Find where the given text appears and provide that cell's center as [X, Y] coordinate. 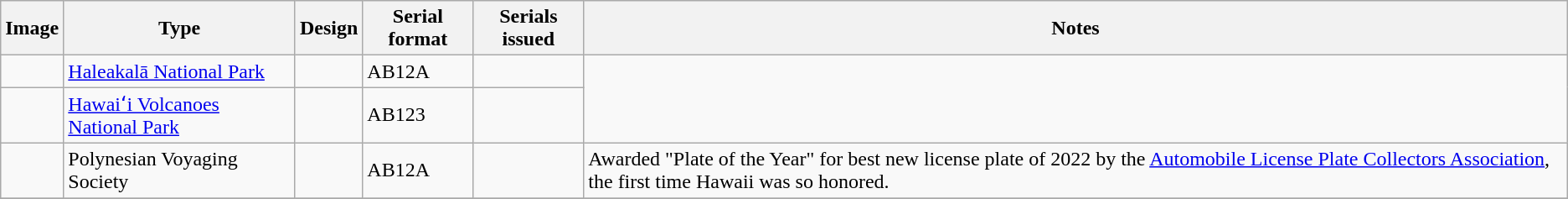
Serials issued [529, 29]
Polynesian Voyaging Society [179, 170]
Type [179, 29]
Hawaiʻi Volcanoes National Park [179, 116]
AB123 [418, 116]
Image [32, 29]
Notes [1075, 29]
Serial format [418, 29]
Haleakalā National Park [179, 71]
Design [328, 29]
